Capture the cell that displays the provided text and extract its (X, Y) central coordinate. 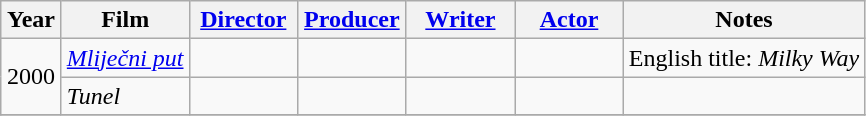
English title: Milky Way (744, 58)
Year (32, 20)
Tunel (125, 96)
Writer (460, 20)
Notes (744, 20)
Actor (570, 20)
2000 (32, 77)
Mliječni put (125, 58)
Film (125, 20)
Producer (352, 20)
Director (244, 20)
